Detect which cell encompasses the target text, then output its [X, Y] center coordinate. 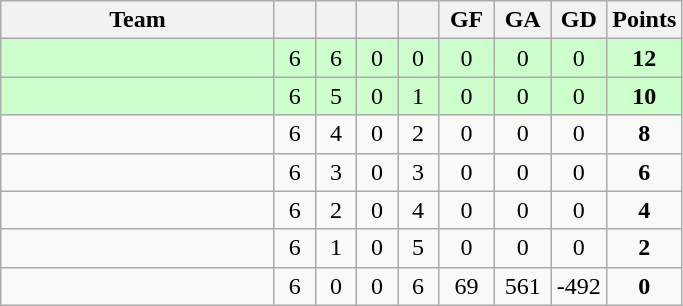
GD [579, 20]
Points [644, 20]
69 [467, 286]
12 [644, 58]
-492 [579, 286]
561 [523, 286]
Team [138, 20]
GF [467, 20]
GA [523, 20]
10 [644, 96]
8 [644, 134]
